Return the [x, y] coordinate for the center point of the cell that contains the specified text.  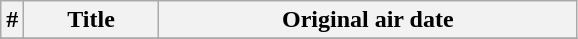
Title [91, 20]
Original air date [368, 20]
# [12, 20]
